Locate the cell with the specified text and output its [X, Y] center coordinate. 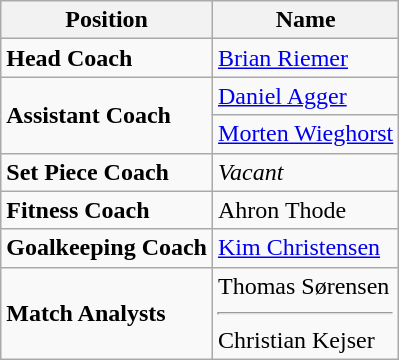
Morten Wieghorst [306, 134]
Brian Riemer [306, 58]
Match Analysts [107, 313]
Kim Christensen [306, 248]
Head Coach [107, 58]
Name [306, 20]
Set Piece Coach [107, 172]
Ahron Thode [306, 210]
Daniel Agger [306, 96]
Assistant Coach [107, 115]
Fitness Coach [107, 210]
Position [107, 20]
Goalkeeping Coach [107, 248]
Thomas Sørensen Christian Kejser [306, 313]
Vacant [306, 172]
